Detect which cell encompasses the target text, then output its [X, Y] center coordinate. 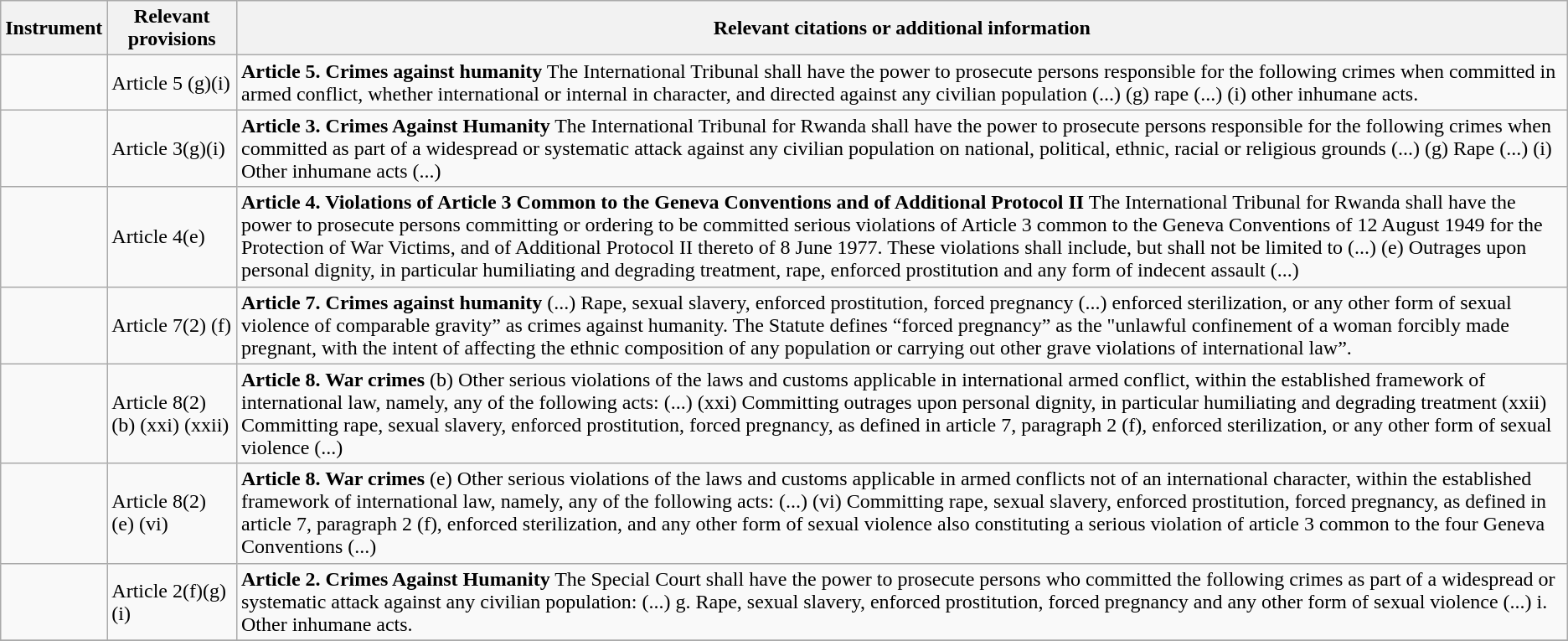
Article 3(g)(i) [173, 148]
Article 2(f)(g)(i) [173, 602]
Article 8(2) (b) (xxi) (xxii) [173, 414]
Article 8(2) (e) (vi) [173, 513]
Relevant citations or additional information [901, 28]
Article 5 (g)(i) [173, 82]
Article 7(2) (f) [173, 325]
Instrument [54, 28]
Relevant provisions [173, 28]
Article 4(e) [173, 236]
